Scan for the cell matching the given text and deliver its (x, y) coordinate at center. 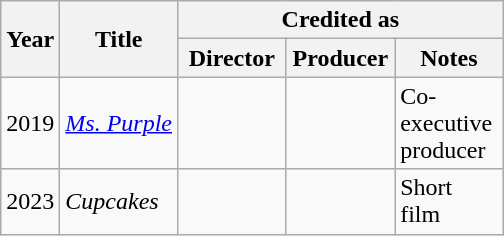
2023 (30, 202)
Short film (450, 202)
Title (119, 39)
Producer (340, 58)
Notes (450, 58)
Cupcakes (119, 202)
Director (232, 58)
Credited as (341, 20)
Ms. Purple (119, 123)
2019 (30, 123)
Co-executive producer (450, 123)
Year (30, 39)
